Capture the cell that displays the provided text and extract its (X, Y) central coordinate. 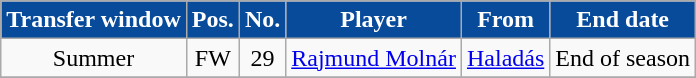
Pos. (212, 20)
End date (623, 20)
Rajmund Molnár (374, 58)
29 (262, 58)
FW (212, 58)
From (505, 20)
Transfer window (94, 20)
Player (374, 20)
End of season (623, 58)
Summer (94, 58)
Haladás (505, 58)
No. (262, 20)
